Extract the [x, y] coordinate from the center of the cell holding the provided text.  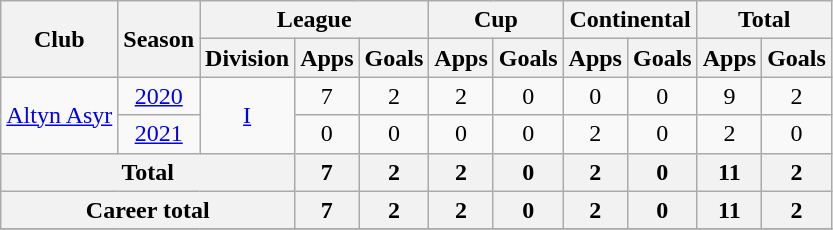
Cup [496, 20]
Club [60, 39]
9 [729, 96]
2021 [159, 134]
2020 [159, 96]
Season [159, 39]
Division [248, 58]
Career total [148, 210]
League [314, 20]
Continental [630, 20]
Altyn Asyr [60, 115]
I [248, 115]
